Find where the given text appears and provide that cell's center as (X, Y) coordinate. 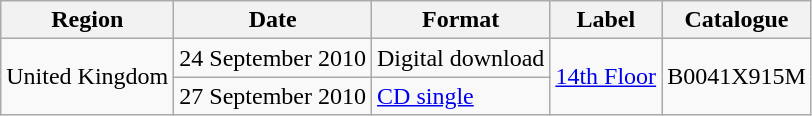
24 September 2010 (273, 58)
B0041X915M (737, 77)
Catalogue (737, 20)
Digital download (461, 58)
Region (88, 20)
Format (461, 20)
14th Floor (606, 77)
United Kingdom (88, 77)
Date (273, 20)
Label (606, 20)
27 September 2010 (273, 96)
CD single (461, 96)
